Output the (X, Y) coordinate of the center of the cell containing the given text.  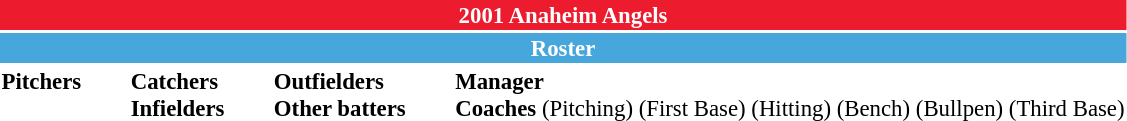
Roster (563, 48)
2001 Anaheim Angels (563, 15)
